For the text-containing cell, return its midpoint in (X, Y) coordinate format. 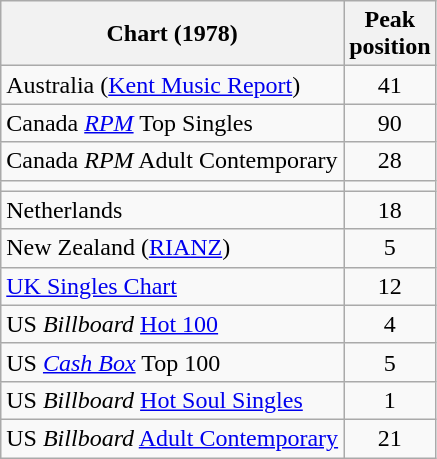
21 (390, 438)
Peakposition (390, 34)
90 (390, 123)
12 (390, 286)
Canada RPM Top Singles (172, 123)
Netherlands (172, 210)
Chart (1978) (172, 34)
Australia (Kent Music Report) (172, 85)
4 (390, 324)
Canada RPM Adult Contemporary (172, 161)
41 (390, 85)
US Billboard Hot 100 (172, 324)
18 (390, 210)
New Zealand (RIANZ) (172, 248)
US Billboard Hot Soul Singles (172, 400)
US Cash Box Top 100 (172, 362)
US Billboard Adult Contemporary (172, 438)
UK Singles Chart (172, 286)
28 (390, 161)
1 (390, 400)
